Output the (x, y) coordinate of the center of the cell containing the given text.  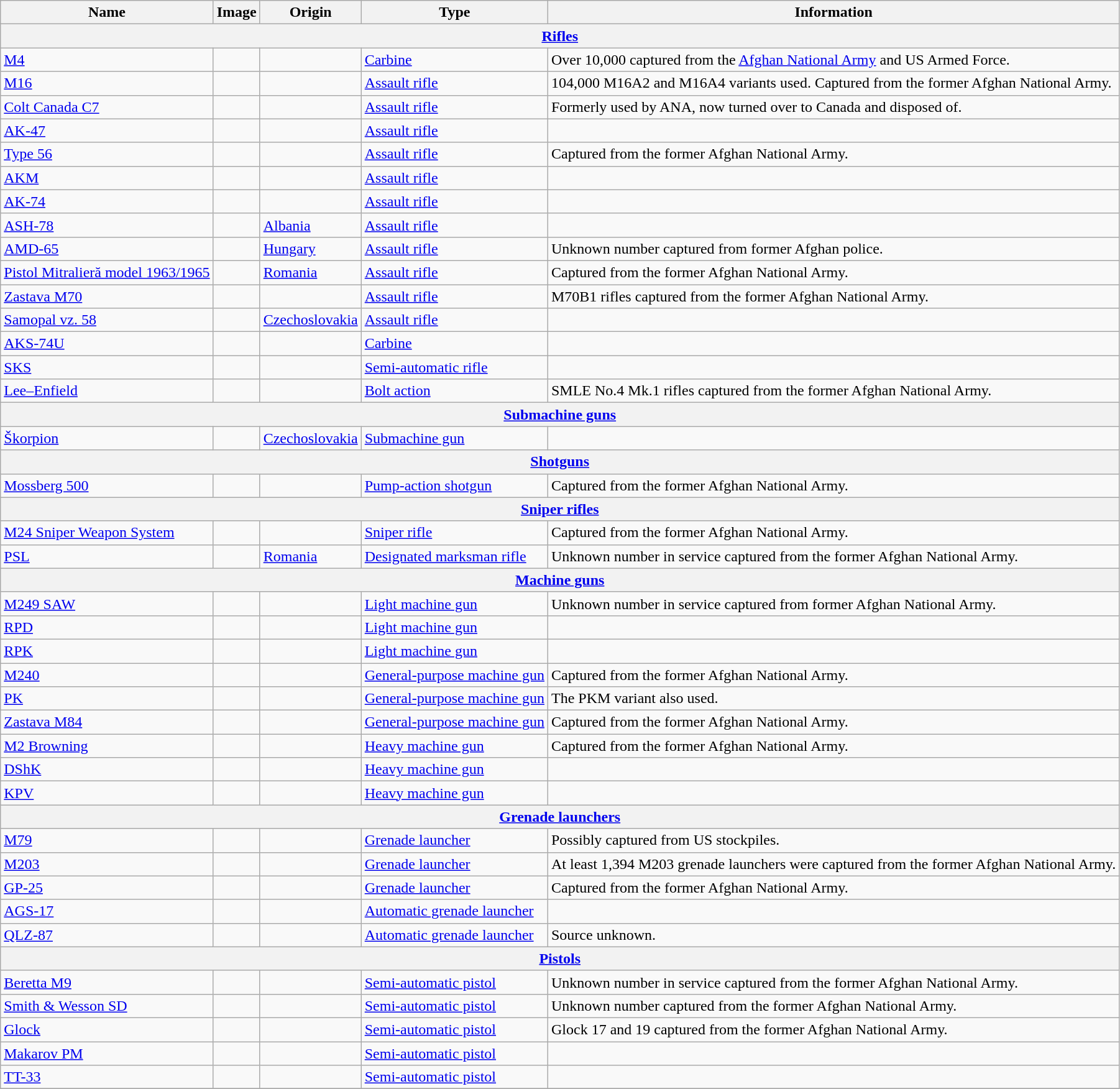
Zastava M70 (107, 296)
Albania (311, 225)
Submachine gun (454, 438)
Pistols (560, 958)
AGS-17 (107, 911)
Unknown number captured from former Afghan police. (833, 249)
RPD (107, 627)
Submachine guns (560, 415)
SKS (107, 367)
PSL (107, 556)
AMD-65 (107, 249)
M240 (107, 674)
Grenade launchers (560, 817)
Name (107, 12)
KPV (107, 793)
Pump-action shotgun (454, 485)
Zastava M84 (107, 722)
SMLE No.4 Mk.1 rifles captured from the former Afghan National Army. (833, 391)
M4 (107, 60)
104,000 M16A2 and M16A4 variants used. Captured from the former Afghan National Army. (833, 83)
Unknown number in service captured from former Afghan National Army. (833, 604)
Designated marksman rifle (454, 556)
Image (236, 12)
Information (833, 12)
Sniper rifles (560, 509)
DShK (107, 770)
Glock 17 and 19 captured from the former Afghan National Army. (833, 1029)
Formerly used by ANA, now turned over to Canada and disposed of. (833, 107)
AK-74 (107, 201)
Smith & Wesson SD (107, 1006)
TT-33 (107, 1077)
Lee–Enfield (107, 391)
Glock (107, 1029)
Pistol Mitralieră model 1963/1965 (107, 272)
M24 Sniper Weapon System (107, 533)
Mossberg 500 (107, 485)
Bolt action (454, 391)
GP-25 (107, 888)
QLZ-87 (107, 935)
Origin (311, 12)
M16 (107, 83)
The PKM variant also used. (833, 699)
Type (454, 12)
Beretta M9 (107, 982)
Makarov PM (107, 1054)
Hungary (311, 249)
At least 1,394 M203 grenade launchers were captured from the former Afghan National Army. (833, 864)
AKS-74U (107, 344)
Sniper rifle (454, 533)
M203 (107, 864)
Rifles (560, 36)
Shotguns (560, 462)
Semi-automatic rifle (454, 367)
Unknown number captured from the former Afghan National Army. (833, 1006)
Over 10,000 captured from the Afghan National Army and US Armed Force. (833, 60)
M70B1 rifles captured from the former Afghan National Army. (833, 296)
AK-47 (107, 131)
Škorpion (107, 438)
Source unknown. (833, 935)
ASH-78 (107, 225)
Possibly captured from US stockpiles. (833, 840)
Type 56 (107, 154)
Colt Canada C7 (107, 107)
AKM (107, 178)
M2 Browning (107, 746)
M249 SAW (107, 604)
Machine guns (560, 580)
M79 (107, 840)
Samopal vz. 58 (107, 320)
RPK (107, 651)
PK (107, 699)
